Search for the cell housing the specified text and yield its (x, y) center coordinate. 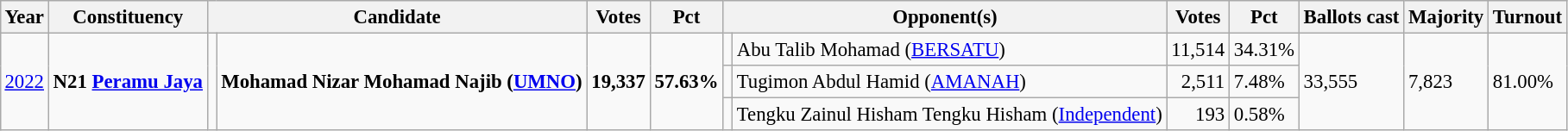
Year (24, 17)
Opponent(s) (945, 17)
2,511 (1198, 82)
81.00% (1527, 81)
34.31% (1263, 49)
Mohamad Nizar Mohamad Najib (UMNO) (402, 81)
33,555 (1351, 81)
N21 Peramu Jaya (128, 81)
Candidate (397, 17)
0.58% (1263, 115)
Tugimon Abdul Hamid (AMANAH) (949, 82)
Turnout (1527, 17)
57.63% (687, 81)
7.48% (1263, 82)
193 (1198, 115)
Majority (1446, 17)
Abu Talib Mohamad (BERSATU) (949, 49)
7,823 (1446, 81)
11,514 (1198, 49)
Constituency (128, 17)
19,337 (618, 81)
2022 (24, 81)
Tengku Zainul Hisham Tengku Hisham (Independent) (949, 115)
Ballots cast (1351, 17)
